Search for the cell housing the specified text and yield its [X, Y] center coordinate. 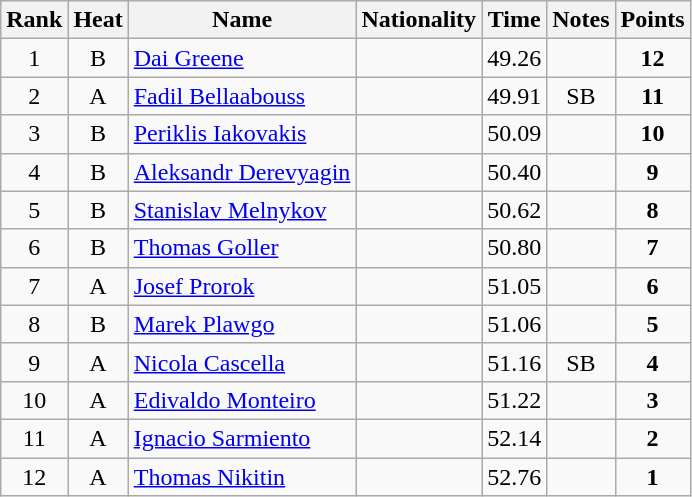
Ignacio Sarmiento [242, 438]
50.62 [514, 210]
Name [242, 20]
52.76 [514, 477]
Dai Greene [242, 58]
51.16 [514, 362]
50.40 [514, 172]
Notes [581, 20]
51.22 [514, 400]
51.05 [514, 286]
49.26 [514, 58]
Aleksandr Derevyagin [242, 172]
Fadil Bellaabouss [242, 96]
Rank [34, 20]
50.80 [514, 248]
Nicola Cascella [242, 362]
Nationality [419, 20]
Thomas Goller [242, 248]
Stanislav Melnykov [242, 210]
Time [514, 20]
50.09 [514, 134]
52.14 [514, 438]
Periklis Iakovakis [242, 134]
Heat [98, 20]
51.06 [514, 324]
Josef Prorok [242, 286]
Thomas Nikitin [242, 477]
Points [652, 20]
Marek Plawgo [242, 324]
49.91 [514, 96]
Edivaldo Monteiro [242, 400]
